Output the [x, y] coordinate of the center of the cell containing the given text.  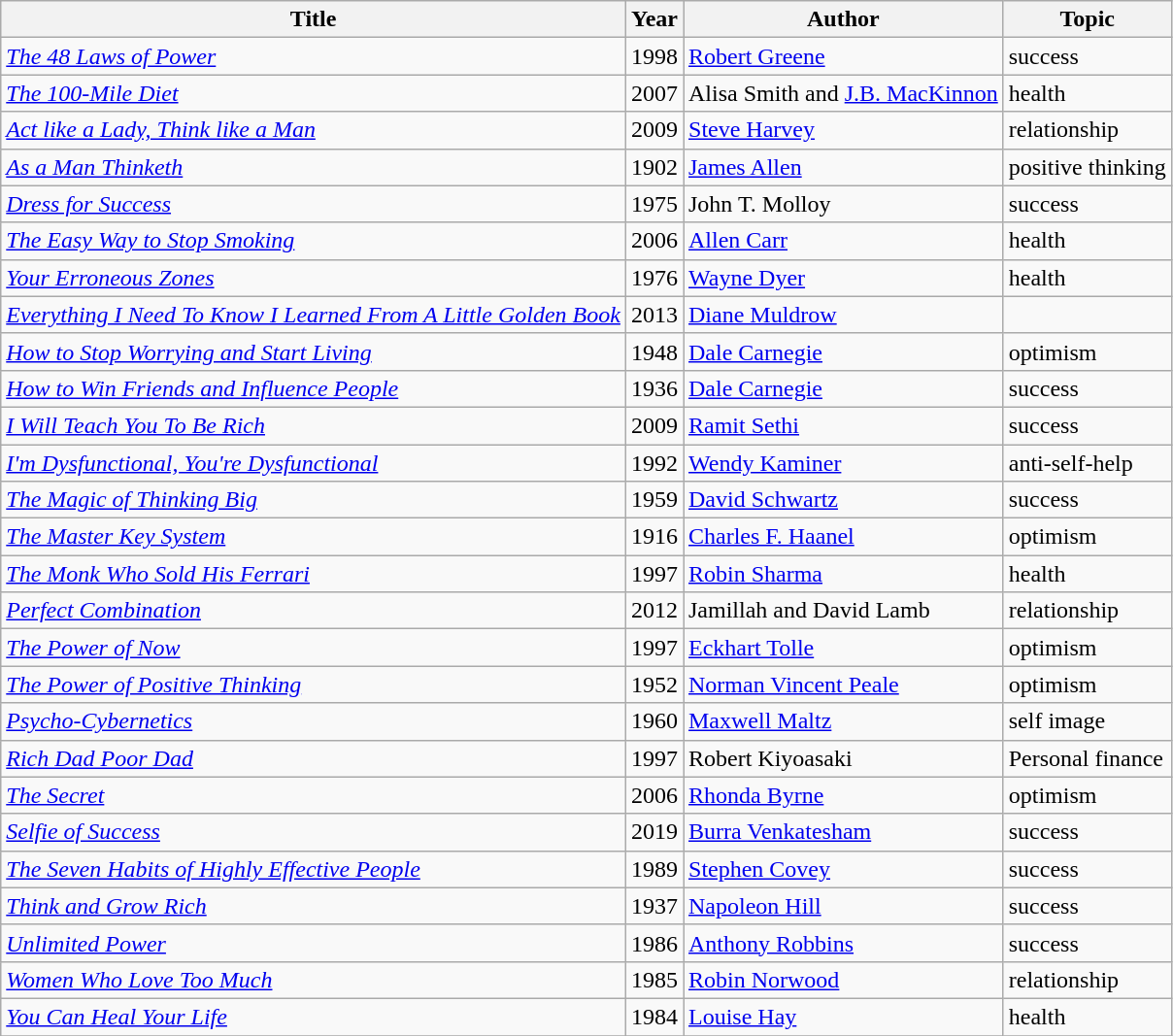
Wayne Dyer [844, 278]
1975 [654, 204]
Selfie of Success [314, 832]
The Easy Way to Stop Smoking [314, 241]
Dress for Success [314, 204]
Everything I Need To Know I Learned From A Little Golden Book [314, 315]
Robin Sharma [844, 574]
2007 [654, 93]
positive thinking [1088, 167]
Eckhart Tolle [844, 648]
The Magic of Thinking Big [314, 500]
Topic [1088, 19]
2013 [654, 315]
Louise Hay [844, 1017]
Jamillah and David Lamb [844, 611]
How to Stop Worrying and Start Living [314, 351]
Psycho-Cybernetics [314, 721]
The Secret [314, 795]
The Monk Who Sold His Ferrari [314, 574]
Burra Venkatesham [844, 832]
How to Win Friends and Influence People [314, 388]
The Power of Positive Thinking [314, 685]
Women Who Love Too Much [314, 980]
1916 [654, 537]
Title [314, 19]
James Allen [844, 167]
Norman Vincent Peale [844, 685]
Anthony Robbins [844, 943]
1902 [654, 167]
Personal finance [1088, 758]
Ramit Sethi [844, 425]
Napoleon Hill [844, 906]
I Will Teach You To Be Rich [314, 425]
The 100-Mile Diet [314, 93]
1985 [654, 980]
self image [1088, 721]
Allen Carr [844, 241]
Stephen Covey [844, 869]
Your Erroneous Zones [314, 278]
2019 [654, 832]
Maxwell Maltz [844, 721]
1960 [654, 721]
1992 [654, 463]
2012 [654, 611]
Act like a Lady, Think like a Man [314, 130]
1989 [654, 869]
Rhonda Byrne [844, 795]
Diane Muldrow [844, 315]
anti-self-help [1088, 463]
Robin Norwood [844, 980]
David Schwartz [844, 500]
Steve Harvey [844, 130]
1937 [654, 906]
As a Man Thinketh [314, 167]
You Can Heal Your Life [314, 1017]
1984 [654, 1017]
Author [844, 19]
The 48 Laws of Power [314, 56]
The Master Key System [314, 537]
Think and Grow Rich [314, 906]
Alisa Smith and J.B. MacKinnon [844, 93]
1998 [654, 56]
1936 [654, 388]
1952 [654, 685]
Year [654, 19]
The Power of Now [314, 648]
1948 [654, 351]
Charles F. Haanel [844, 537]
1986 [654, 943]
1959 [654, 500]
Robert Greene [844, 56]
The Seven Habits of Highly Effective People [314, 869]
1976 [654, 278]
Wendy Kaminer [844, 463]
Unlimited Power [314, 943]
Rich Dad Poor Dad [314, 758]
I'm Dysfunctional, You're Dysfunctional [314, 463]
John T. Molloy [844, 204]
Robert Kiyoasaki [844, 758]
Perfect Combination [314, 611]
